Search for the cell housing the specified text and yield its (x, y) center coordinate. 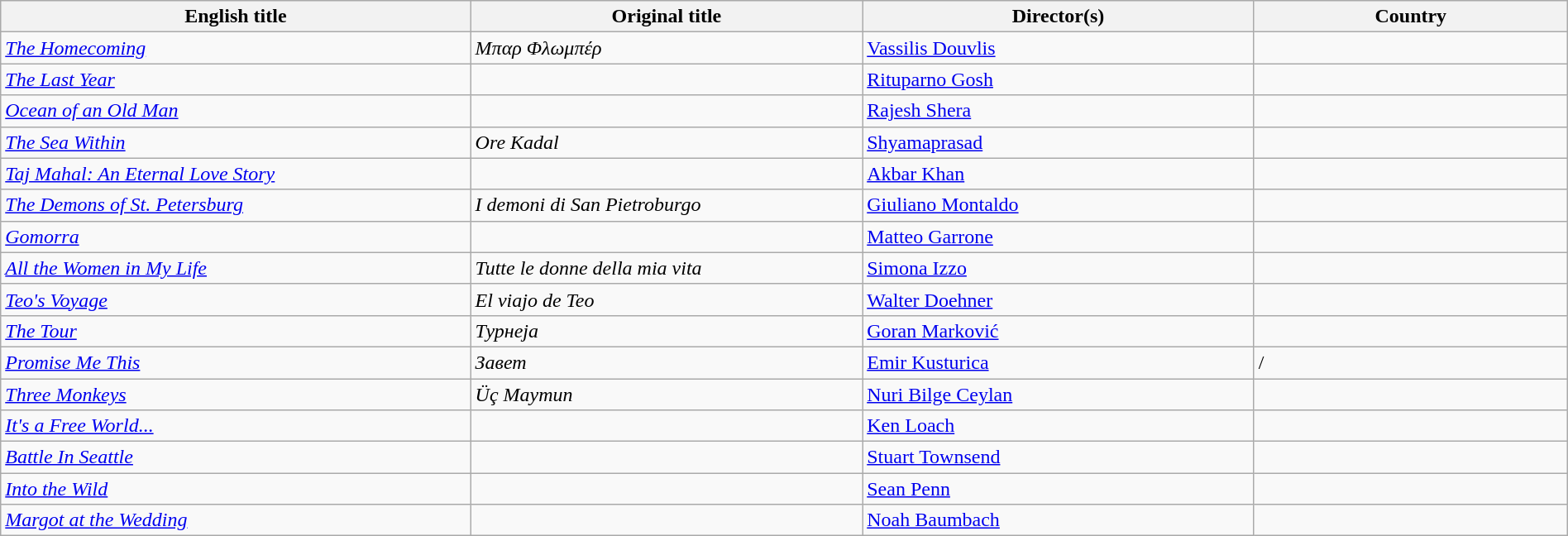
Country (1411, 17)
Taj Mahal: An Eternal Love Story (236, 174)
Emir Kusturica (1059, 362)
Ocean of an Old Man (236, 111)
Teo's Voyage (236, 299)
All the Women in My Life (236, 268)
Vassilis Douvlis (1059, 48)
Завет (667, 362)
/ (1411, 362)
Margot at the Wedding (236, 520)
Ore Kadal (667, 142)
Noah Baumbach (1059, 520)
English title (236, 17)
Walter Doehner (1059, 299)
Rajesh Shera (1059, 111)
Μπαρ Φλωμπέρ (667, 48)
The Homecoming (236, 48)
Three Monkeys (236, 395)
The Tour (236, 331)
Goran Marković (1059, 331)
Simona Izzo (1059, 268)
The Sea Within (236, 142)
Stuart Townsend (1059, 457)
Battle In Seattle (236, 457)
Gomorra (236, 237)
Shyamaprasad (1059, 142)
Director(s) (1059, 17)
Into the Wild (236, 489)
The Demons of St. Petersburg (236, 205)
The Last Year (236, 79)
I demoni di San Pietroburgo (667, 205)
Nuri Bilge Ceylan (1059, 395)
El viajo de Teo (667, 299)
Ken Loach (1059, 426)
It's a Free World... (236, 426)
Sean Penn (1059, 489)
Tutte le donne della mia vita (667, 268)
Original title (667, 17)
Rituparno Gosh (1059, 79)
Promise Me This (236, 362)
Akbar Khan (1059, 174)
Matteo Garrone (1059, 237)
Üç Maymun (667, 395)
Giuliano Montaldo (1059, 205)
Турнеја (667, 331)
